From the cell containing the given text, extract its center point as [X, Y] coordinate. 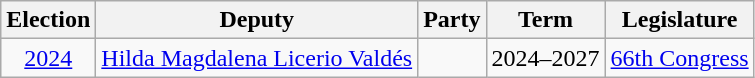
Party [452, 20]
2024 [48, 58]
2024–2027 [546, 58]
Hilda Magdalena Licerio Valdés [257, 58]
Deputy [257, 20]
Term [546, 20]
Legislature [680, 20]
Election [48, 20]
66th Congress [680, 58]
